Search for the cell housing the specified text and yield its (x, y) center coordinate. 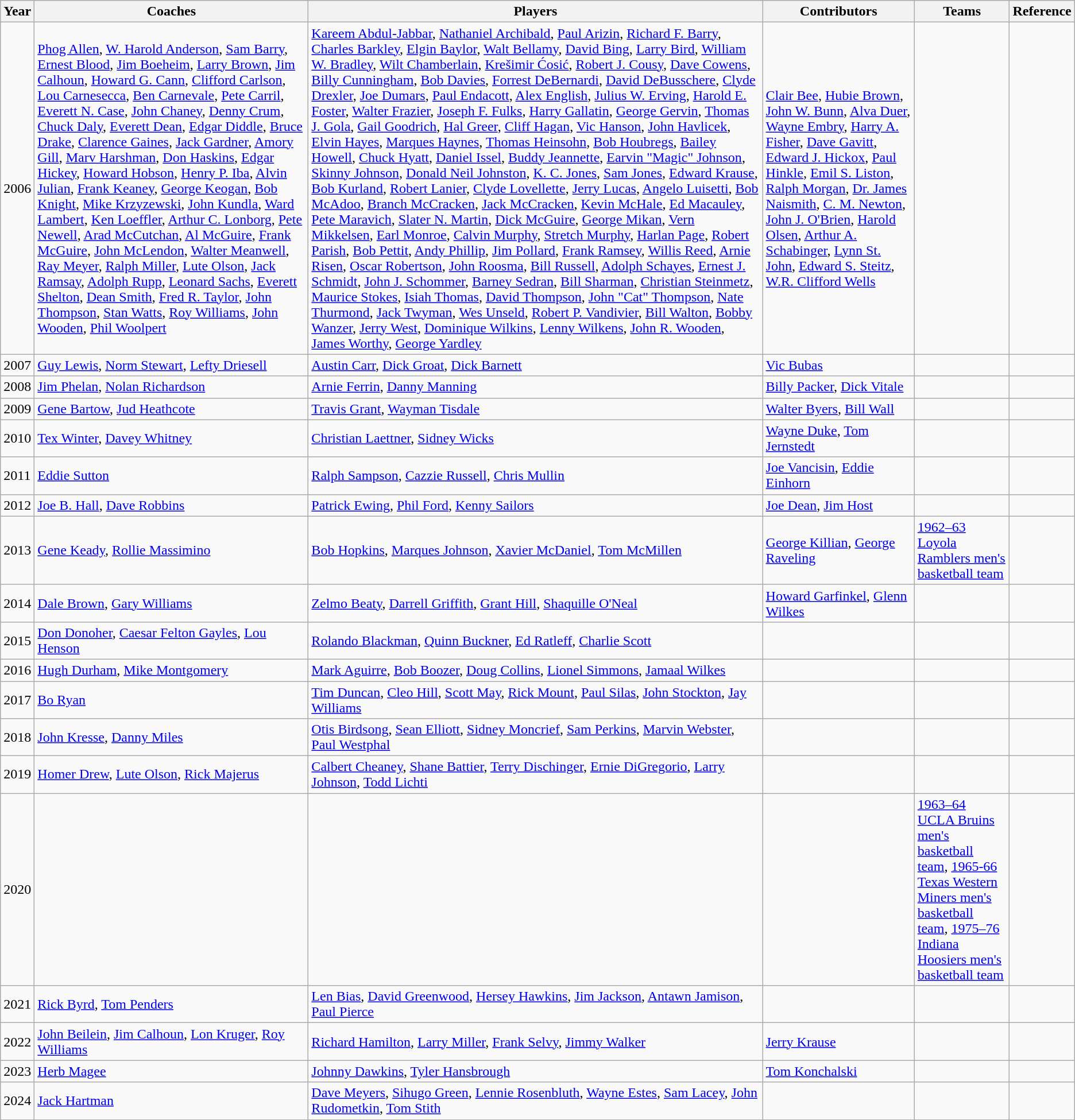
Jim Phelan, Nolan Richardson (171, 387)
Hugh Durham, Mike Montgomery (171, 670)
Reference (1042, 11)
Dave Meyers, Sihugo Green, Lennie Rosenbluth, Wayne Estes, Sam Lacey, John Rudometkin, Tom Stith (535, 1101)
Tex Winter, Davey Whitney (171, 439)
2019 (17, 775)
Tom Konchalski (838, 1071)
Herb Magee (171, 1071)
2009 (17, 409)
Joe B. Hall, Dave Robbins (171, 505)
Walter Byers, Bill Wall (838, 409)
Don Donoher, Caesar Felton Gayles, Lou Henson (171, 641)
Homer Drew, Lute Olson, Rick Majerus (171, 775)
Johnny Dawkins, Tyler Hansbrough (535, 1071)
2011 (17, 475)
Otis Birdsong, Sean Elliott, Sidney Moncrief, Sam Perkins, Marvin Webster, Paul Westphal (535, 737)
John Kresse, Danny Miles (171, 737)
Richard Hamilton, Larry Miller, Frank Selvy, Jimmy Walker (535, 1041)
Howard Garfinkel, Glenn Wilkes (838, 603)
Christian Laettner, Sidney Wicks (535, 439)
2008 (17, 387)
2022 (17, 1041)
2010 (17, 439)
Calbert Cheaney, Shane Battier, Terry Dischinger, Ernie DiGregorio, Larry Johnson, Todd Lichti (535, 775)
Teams (962, 11)
Joe Dean, Jim Host (838, 505)
Rolando Blackman, Quinn Buckner, Ed Ratleff, Charlie Scott (535, 641)
2007 (17, 365)
Tim Duncan, Cleo Hill, Scott May, Rick Mount, Paul Silas, John Stockton, Jay Williams (535, 699)
Len Bias, David Greenwood, Hersey Hawkins, Jim Jackson, Antawn Jamison, Paul Pierce (535, 1005)
Players (535, 11)
Jack Hartman (171, 1101)
2020 (17, 890)
George Killian, George Raveling (838, 550)
Zelmo Beaty, Darrell Griffith, Grant Hill, Shaquille O'Neal (535, 603)
Vic Bubas (838, 365)
2016 (17, 670)
2006 (17, 188)
2012 (17, 505)
John Beilein, Jim Calhoun, Lon Kruger, Roy Williams (171, 1041)
Mark Aguirre, Bob Boozer, Doug Collins, Lionel Simmons, Jamaal Wilkes (535, 670)
Coaches (171, 11)
Travis Grant, Wayman Tisdale (535, 409)
Patrick Ewing, Phil Ford, Kenny Sailors (535, 505)
2013 (17, 550)
2018 (17, 737)
2017 (17, 699)
Dale Brown, Gary Williams (171, 603)
1963–64 UCLA Bruins men's basketball team, 1965-66 Texas Western Miners men's basketball team, 1975–76 Indiana Hoosiers men's basketball team (962, 890)
Gene Keady, Rollie Massimino (171, 550)
2021 (17, 1005)
2014 (17, 603)
Austin Carr, Dick Groat, Dick Barnett (535, 365)
1962–63 Loyola Ramblers men's basketball team (962, 550)
Year (17, 11)
Eddie Sutton (171, 475)
2023 (17, 1071)
Arnie Ferrin, Danny Manning (535, 387)
Contributors (838, 11)
Guy Lewis, Norm Stewart, Lefty Driesell (171, 365)
Rick Byrd, Tom Penders (171, 1005)
2024 (17, 1101)
Ralph Sampson, Cazzie Russell, Chris Mullin (535, 475)
Bo Ryan (171, 699)
Joe Vancisin, Eddie Einhorn (838, 475)
Gene Bartow, Jud Heathcote (171, 409)
2015 (17, 641)
Bob Hopkins, Marques Johnson, Xavier McDaniel, Tom McMillen (535, 550)
Jerry Krause (838, 1041)
Billy Packer, Dick Vitale (838, 387)
Wayne Duke, Tom Jernstedt (838, 439)
